Pinpoint the cell where the given text exists, returning its (x, y) midpoint coordinate. 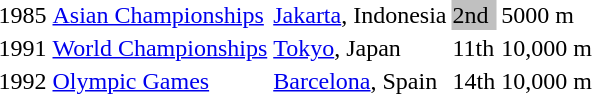
2nd (474, 15)
World Championships (160, 48)
Tokyo, Japan (360, 48)
Jakarta, Indonesia (360, 15)
11th (474, 48)
Asian Championships (160, 15)
